Locate the cell with the specified text and output its (x, y) center coordinate. 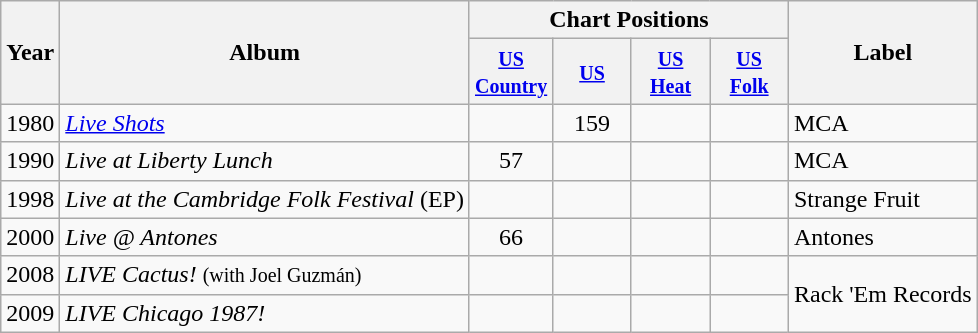
2008 (30, 275)
Live Shots (265, 123)
Live at the Cambridge Folk Festival (EP) (265, 199)
LIVE Cactus! (with Joel Guzmán) (265, 275)
Rack 'Em Records (882, 294)
Album (265, 52)
Live @ Antones (265, 237)
Label (882, 52)
2000 (30, 237)
Chart Positions (628, 20)
1990 (30, 161)
66 (510, 237)
Strange Fruit (882, 199)
US Heat (670, 72)
Year (30, 52)
Antones (882, 237)
US Country (510, 72)
LIVE Chicago 1987! (265, 313)
57 (510, 161)
Live at Liberty Lunch (265, 161)
2009 (30, 313)
US Folk (750, 72)
1998 (30, 199)
US (592, 72)
1980 (30, 123)
159 (592, 123)
